Return (X, Y) of the center of cell containing provided text 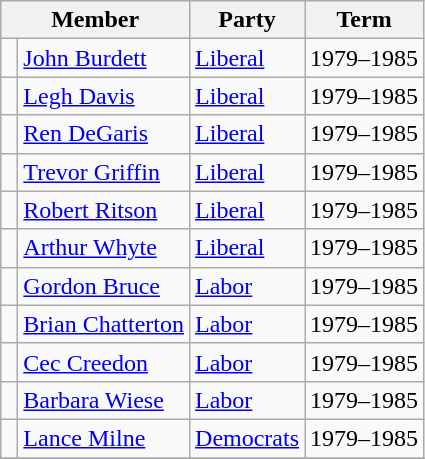
Barbara Wiese (104, 400)
Ren DeGaris (104, 134)
Party (248, 20)
Lance Milne (104, 438)
Arthur Whyte (104, 248)
Trevor Griffin (104, 172)
Gordon Bruce (104, 286)
Robert Ritson (104, 210)
Member (96, 20)
Democrats (248, 438)
John Burdett (104, 58)
Brian Chatterton (104, 324)
Cec Creedon (104, 362)
Legh Davis (104, 96)
Term (364, 20)
